Locate the cell with the specified text and output its (x, y) center coordinate. 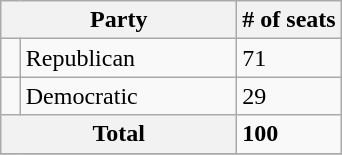
Republican (128, 58)
Democratic (128, 96)
Party (119, 20)
Total (119, 134)
100 (289, 134)
# of seats (289, 20)
29 (289, 96)
71 (289, 58)
